Search for the cell housing the specified text and yield its (x, y) center coordinate. 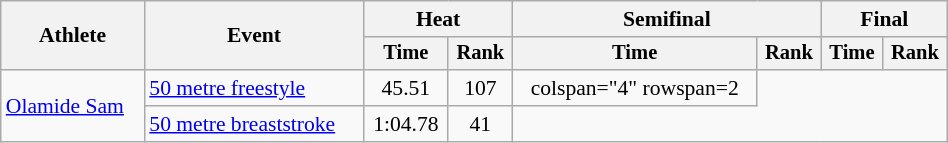
Event (254, 36)
50 metre freestyle (254, 88)
1:04.78 (406, 124)
colspan="4" rowspan=2 (635, 88)
Olamide Sam (73, 106)
107 (480, 88)
Final (884, 19)
Heat (438, 19)
Athlete (73, 36)
41 (480, 124)
50 metre breaststroke (254, 124)
Semifinal (668, 19)
45.51 (406, 88)
